Capture the cell that displays the provided text and extract its (X, Y) central coordinate. 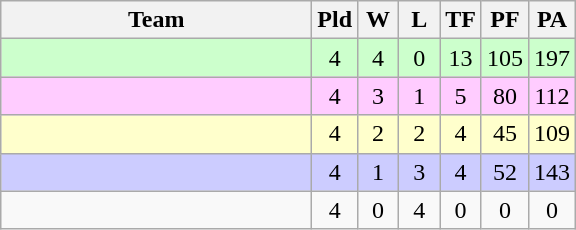
TF (461, 20)
112 (552, 96)
Team (156, 20)
PF (504, 20)
13 (461, 58)
52 (504, 172)
109 (552, 134)
5 (461, 96)
Pld (335, 20)
45 (504, 134)
80 (504, 96)
197 (552, 58)
L (420, 20)
105 (504, 58)
143 (552, 172)
PA (552, 20)
W (378, 20)
